From the cell containing the given text, extract its center point as (x, y) coordinate. 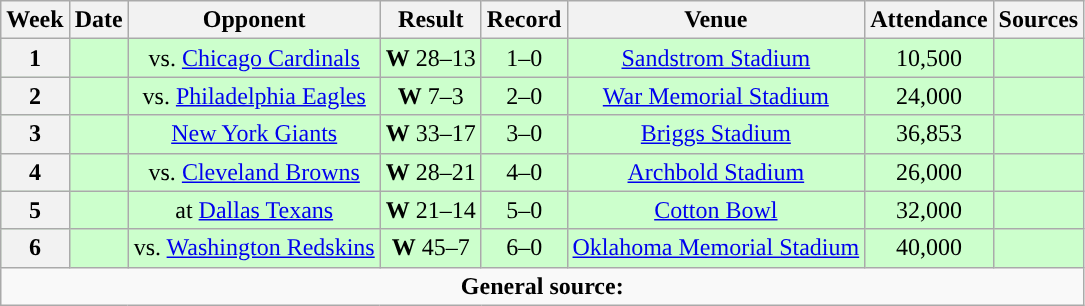
vs. Cleveland Browns (254, 172)
4 (35, 172)
Cotton Bowl (716, 210)
32,000 (929, 210)
Archbold Stadium (716, 172)
Attendance (929, 20)
New York Giants (254, 134)
1–0 (524, 58)
6–0 (524, 248)
3 (35, 134)
3–0 (524, 134)
24,000 (929, 96)
Week (35, 20)
W 28–13 (430, 58)
1 (35, 58)
vs. Washington Redskins (254, 248)
Sources (1038, 20)
Sandstrom Stadium (716, 58)
Briggs Stadium (716, 134)
36,853 (929, 134)
2 (35, 96)
5 (35, 210)
26,000 (929, 172)
Venue (716, 20)
W 45–7 (430, 248)
2–0 (524, 96)
War Memorial Stadium (716, 96)
vs. Chicago Cardinals (254, 58)
6 (35, 248)
at Dallas Texans (254, 210)
vs. Philadelphia Eagles (254, 96)
W 33–17 (430, 134)
5–0 (524, 210)
Oklahoma Memorial Stadium (716, 248)
W 28–21 (430, 172)
W 7–3 (430, 96)
Record (524, 20)
W 21–14 (430, 210)
General source: (542, 286)
10,500 (929, 58)
Result (430, 20)
4–0 (524, 172)
Date (98, 20)
40,000 (929, 248)
Opponent (254, 20)
